Detect which cell encompasses the target text, then output its [x, y] center coordinate. 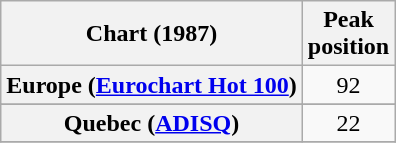
92 [348, 85]
22 [348, 123]
Chart (1987) [152, 34]
Quebec (ADISQ) [152, 123]
Europe (Eurochart Hot 100) [152, 85]
Peakposition [348, 34]
